Return the [x, y] coordinate for the center point of the cell that contains the specified text.  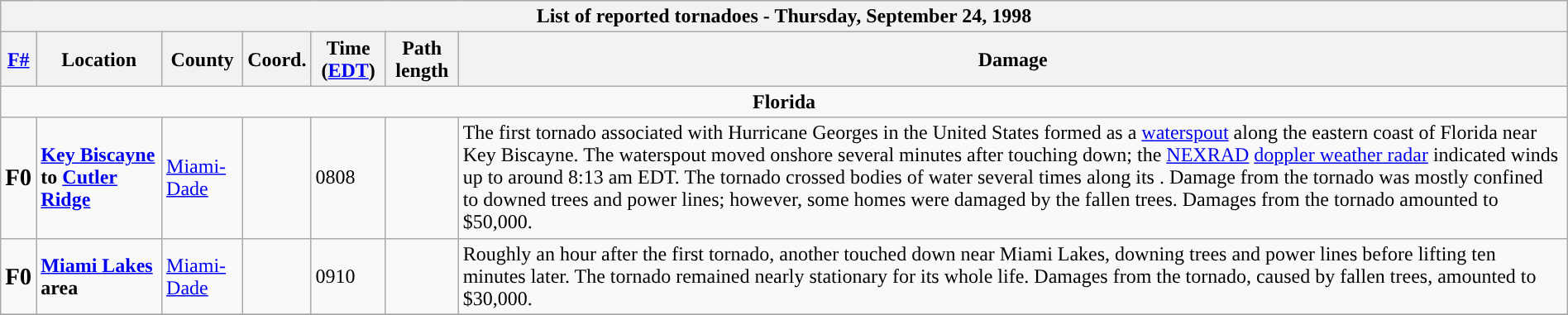
Location [99, 60]
0808 [348, 178]
Time (EDT) [348, 60]
Key Biscayne to Cutler Ridge [99, 178]
County [203, 60]
Miami Lakes area [99, 276]
Coord. [277, 60]
List of reported tornadoes - Thursday, September 24, 1998 [784, 17]
Damage [1012, 60]
Path length [422, 60]
0910 [348, 276]
F# [18, 60]
Florida [784, 102]
